Determine the [X, Y] coordinate at the center of the cell enclosing the given text.  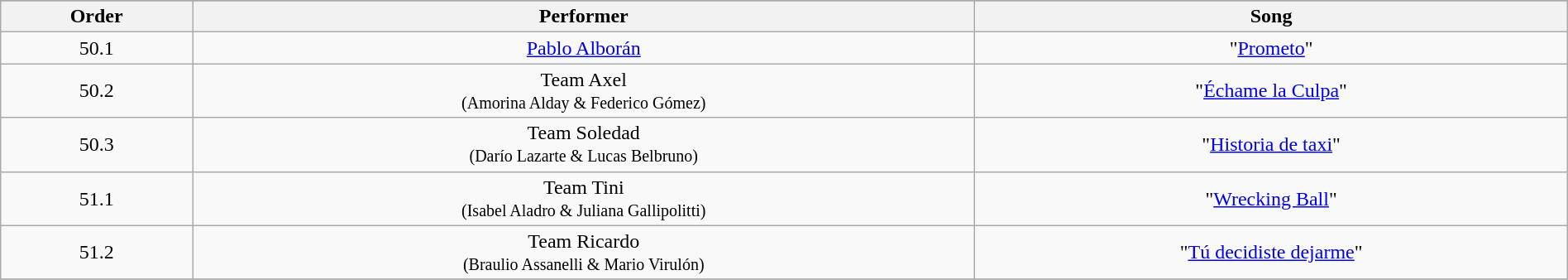
Order [97, 17]
"Tú decidiste dejarme" [1271, 252]
"Prometo" [1271, 48]
"Échame la Culpa" [1271, 91]
51.1 [97, 199]
50.1 [97, 48]
"Wrecking Ball" [1271, 199]
Song [1271, 17]
Team Tini (Isabel Aladro & Juliana Gallipolitti) [584, 199]
50.2 [97, 91]
51.2 [97, 252]
Team Soledad (Darío Lazarte & Lucas Belbruno) [584, 144]
"Historia de taxi" [1271, 144]
Team Ricardo (Braulio Assanelli & Mario Virulón) [584, 252]
Pablo Alborán [584, 48]
Team Axel (Amorina Alday & Federico Gómez) [584, 91]
50.3 [97, 144]
Performer [584, 17]
